Capture the cell that displays the provided text and extract its (x, y) central coordinate. 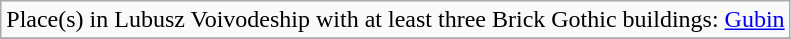
Place(s) in Lubusz Voivodeship with at least three Brick Gothic buildings: Gubin (396, 20)
